Extract the (X, Y) coordinate from the center of the cell holding the provided text.  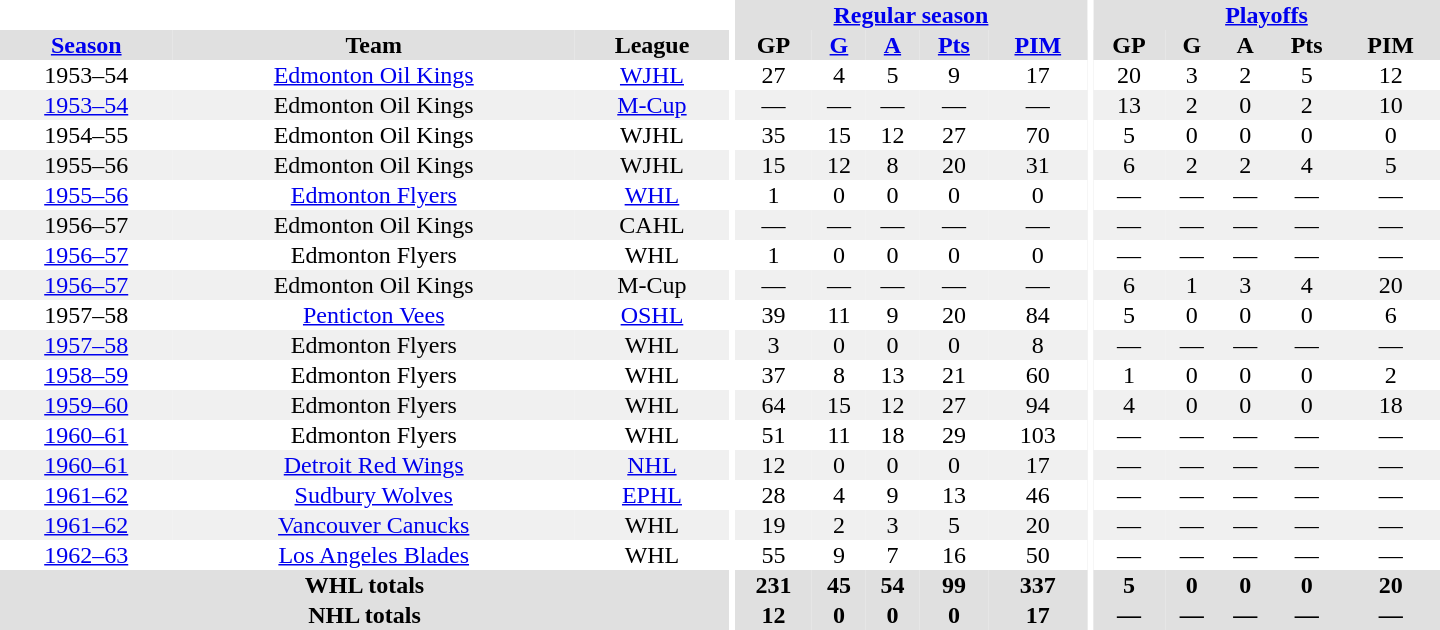
Detroit Red Wings (373, 465)
64 (774, 405)
League (652, 45)
Sudbury Wolves (373, 495)
29 (954, 435)
54 (893, 585)
50 (1038, 555)
19 (774, 525)
45 (839, 585)
60 (1038, 375)
OSHL (652, 315)
21 (954, 375)
16 (954, 555)
55 (774, 555)
1962–63 (86, 555)
CAHL (652, 225)
51 (774, 435)
Penticton Vees (373, 315)
WHL totals (364, 585)
NHL (652, 465)
7 (893, 555)
EPHL (652, 495)
231 (774, 585)
37 (774, 375)
Playoffs (1266, 15)
1954–55 (86, 135)
1958–59 (86, 375)
Vancouver Canucks (373, 525)
28 (774, 495)
35 (774, 135)
46 (1038, 495)
Season (86, 45)
NHL totals (364, 615)
Los Angeles Blades (373, 555)
31 (1038, 165)
Regular season (911, 15)
99 (954, 585)
84 (1038, 315)
Team (373, 45)
1959–60 (86, 405)
103 (1038, 435)
94 (1038, 405)
337 (1038, 585)
39 (774, 315)
10 (1390, 105)
70 (1038, 135)
